Return (x, y) of the center of cell containing provided text 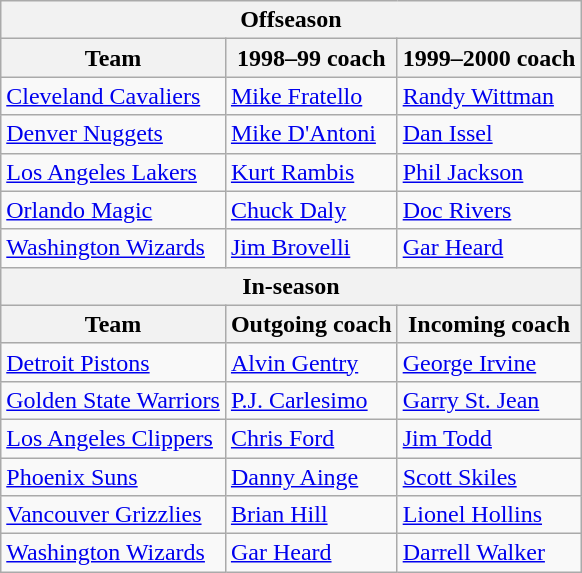
Lionel Hollins (489, 515)
Brian Hill (311, 515)
Outgoing coach (311, 324)
Detroit Pistons (114, 362)
Los Angeles Clippers (114, 438)
Randy Wittman (489, 96)
Darrell Walker (489, 553)
Orlando Magic (114, 210)
Garry St. Jean (489, 400)
1999–2000 coach (489, 58)
Phoenix Suns (114, 477)
Mike Fratello (311, 96)
Los Angeles Lakers (114, 172)
Phil Jackson (489, 172)
George Irvine (489, 362)
Jim Todd (489, 438)
Scott Skiles (489, 477)
In-season (291, 286)
Kurt Rambis (311, 172)
P.J. Carlesimo (311, 400)
1998–99 coach (311, 58)
Doc Rivers (489, 210)
Chris Ford (311, 438)
Vancouver Grizzlies (114, 515)
Dan Issel (489, 134)
Alvin Gentry (311, 362)
Offseason (291, 20)
Golden State Warriors (114, 400)
Cleveland Cavaliers (114, 96)
Danny Ainge (311, 477)
Jim Brovelli (311, 248)
Mike D'Antoni (311, 134)
Chuck Daly (311, 210)
Incoming coach (489, 324)
Denver Nuggets (114, 134)
